Detect which cell encompasses the target text, then output its (X, Y) center coordinate. 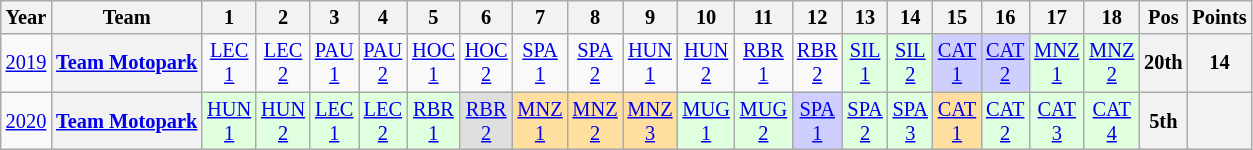
Year (26, 17)
PAU2 (384, 63)
7 (540, 17)
18 (1112, 17)
1 (229, 17)
HOC1 (434, 63)
9 (650, 17)
2020 (26, 121)
17 (1056, 17)
20th (1163, 63)
8 (596, 17)
16 (1005, 17)
5th (1163, 121)
2019 (26, 63)
MUG1 (706, 121)
CAT3 (1056, 121)
MNZ3 (650, 121)
3 (334, 17)
10 (706, 17)
6 (486, 17)
13 (864, 17)
HOC2 (486, 63)
SPA3 (910, 121)
MUG2 (764, 121)
SIL1 (864, 63)
15 (957, 17)
SIL2 (910, 63)
2 (283, 17)
5 (434, 17)
4 (384, 17)
Team (126, 17)
Points (1219, 17)
CAT4 (1112, 121)
PAU1 (334, 63)
12 (817, 17)
Pos (1163, 17)
11 (764, 17)
